Capture the cell that displays the provided text and extract its [X, Y] central coordinate. 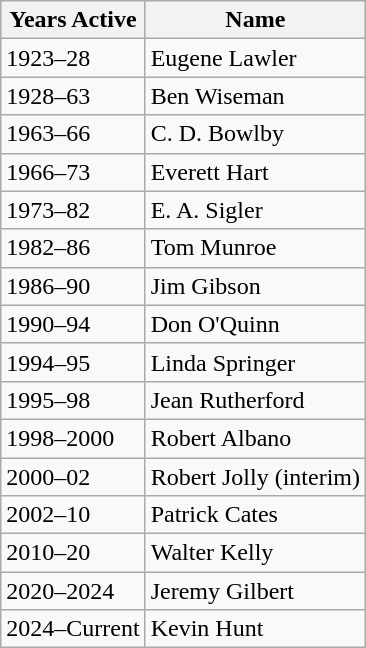
Linda Springer [255, 362]
Years Active [73, 20]
2000–02 [73, 477]
Jeremy Gilbert [255, 591]
1986–90 [73, 286]
Kevin Hunt [255, 629]
1994–95 [73, 362]
Walter Kelly [255, 553]
Everett Hart [255, 172]
2020–2024 [73, 591]
1995–98 [73, 400]
Eugene Lawler [255, 58]
Don O'Quinn [255, 324]
1982–86 [73, 248]
1928–63 [73, 96]
1973–82 [73, 210]
Jim Gibson [255, 286]
2024–Current [73, 629]
Name [255, 20]
2010–20 [73, 553]
1966–73 [73, 172]
Robert Albano [255, 438]
E. A. Sigler [255, 210]
1990–94 [73, 324]
1963–66 [73, 134]
Jean Rutherford [255, 400]
Tom Munroe [255, 248]
Robert Jolly (interim) [255, 477]
1998–2000 [73, 438]
C. D. Bowlby [255, 134]
Patrick Cates [255, 515]
1923–28 [73, 58]
2002–10 [73, 515]
Ben Wiseman [255, 96]
